Return the (x, y) coordinate for the center point of the cell that contains the specified text.  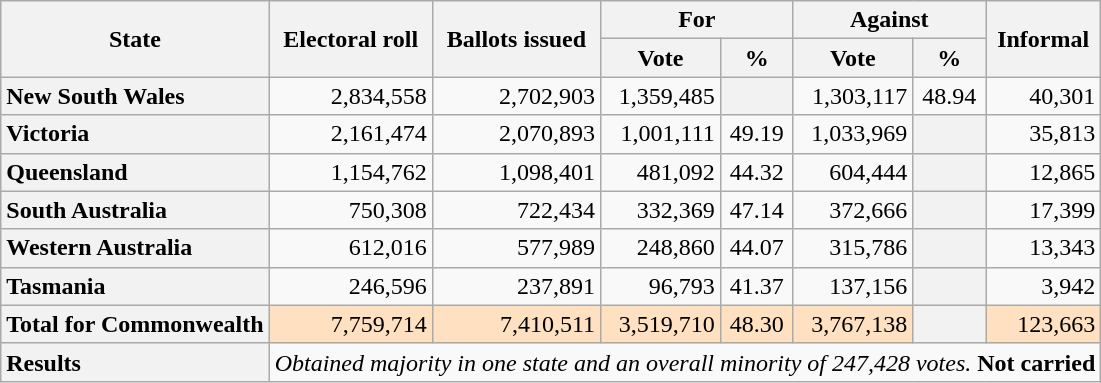
Victoria (135, 134)
2,702,903 (516, 96)
7,759,714 (350, 324)
372,666 (853, 210)
49.19 (756, 134)
State (135, 39)
2,070,893 (516, 134)
41.37 (756, 286)
96,793 (661, 286)
246,596 (350, 286)
332,369 (661, 210)
Western Australia (135, 248)
48.30 (756, 324)
3,519,710 (661, 324)
47.14 (756, 210)
248,860 (661, 248)
1,001,111 (661, 134)
7,410,511 (516, 324)
12,865 (1044, 172)
13,343 (1044, 248)
1,098,401 (516, 172)
722,434 (516, 210)
44.07 (756, 248)
237,891 (516, 286)
Results (135, 362)
1,303,117 (853, 96)
44.32 (756, 172)
35,813 (1044, 134)
Informal (1044, 39)
Queensland (135, 172)
2,834,558 (350, 96)
137,156 (853, 286)
Electoral roll (350, 39)
Ballots issued (516, 39)
315,786 (853, 248)
40,301 (1044, 96)
48.94 (950, 96)
2,161,474 (350, 134)
604,444 (853, 172)
South Australia (135, 210)
17,399 (1044, 210)
577,989 (516, 248)
3,767,138 (853, 324)
1,359,485 (661, 96)
612,016 (350, 248)
Obtained majority in one state and an overall minority of 247,428 votes. Not carried (685, 362)
481,092 (661, 172)
1,033,969 (853, 134)
For (697, 20)
Tasmania (135, 286)
750,308 (350, 210)
3,942 (1044, 286)
Total for Commonwealth (135, 324)
1,154,762 (350, 172)
Against (889, 20)
123,663 (1044, 324)
New South Wales (135, 96)
